For the text-containing cell, return its midpoint in [X, Y] coordinate format. 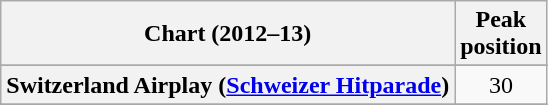
Switzerland Airplay (Schweizer Hitparade) [228, 85]
30 [501, 85]
Peakposition [501, 34]
Chart (2012–13) [228, 34]
